Return [X, Y] of the center of cell containing provided text 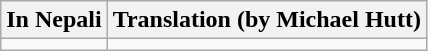
Translation (by Michael Hutt) [266, 20]
In Nepali [54, 20]
